Return the [X, Y] coordinate for the center point of the cell that contains the specified text.  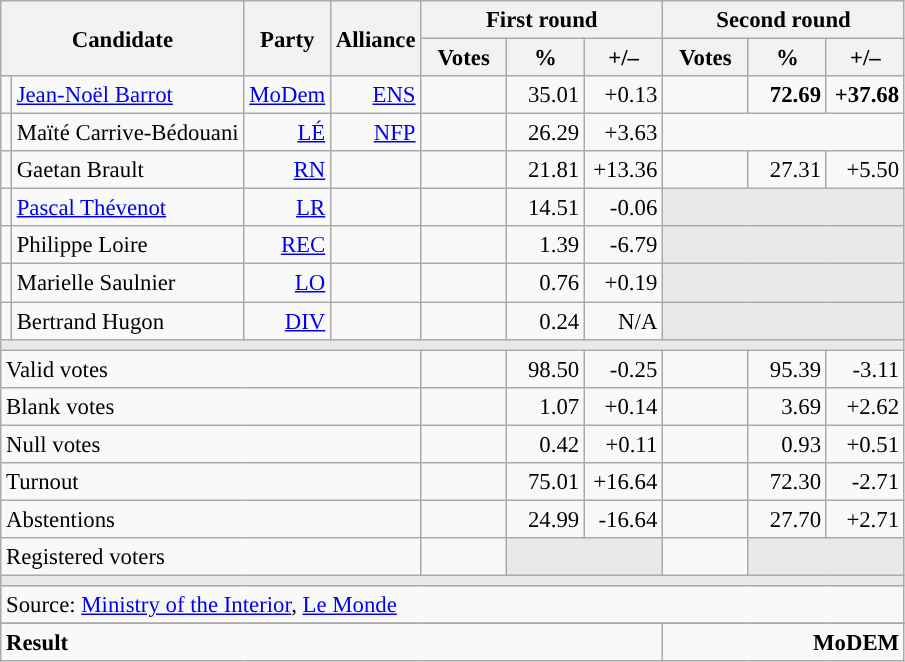
-0.06 [624, 208]
Gaetan Brault [128, 170]
LO [288, 283]
-3.11 [865, 369]
+2.62 [865, 406]
Marielle Saulnier [128, 283]
3.69 [787, 406]
Bertrand Hugon [128, 321]
Abstentions [211, 519]
Jean-Noël Barrot [128, 95]
1.07 [545, 406]
Pascal Thévenot [128, 208]
Null votes [211, 444]
0.24 [545, 321]
Second round [784, 20]
0.93 [787, 444]
+5.50 [865, 170]
REC [288, 245]
+37.68 [865, 95]
35.01 [545, 95]
Party [288, 38]
+3.63 [624, 133]
72.30 [787, 482]
+0.51 [865, 444]
ENS [376, 95]
+13.36 [624, 170]
Candidate [122, 38]
MoDem [288, 95]
N/A [624, 321]
-6.79 [624, 245]
DIV [288, 321]
26.29 [545, 133]
Result [332, 643]
95.39 [787, 369]
+16.64 [624, 482]
Registered voters [211, 557]
Philippe Loire [128, 245]
0.42 [545, 444]
+0.13 [624, 95]
MoDEM [784, 643]
1.39 [545, 245]
-2.71 [865, 482]
+2.71 [865, 519]
LÉ [288, 133]
75.01 [545, 482]
21.81 [545, 170]
RN [288, 170]
Maïté Carrive-Bédouani [128, 133]
+0.19 [624, 283]
Blank votes [211, 406]
Source: Ministry of the Interior, Le Monde [453, 605]
24.99 [545, 519]
Turnout [211, 482]
27.70 [787, 519]
LR [288, 208]
NFP [376, 133]
27.31 [787, 170]
First round [542, 20]
-0.25 [624, 369]
72.69 [787, 95]
+0.11 [624, 444]
98.50 [545, 369]
Valid votes [211, 369]
Alliance [376, 38]
+0.14 [624, 406]
0.76 [545, 283]
14.51 [545, 208]
-16.64 [624, 519]
